Find where the given text appears and provide that cell's center as (X, Y) coordinate. 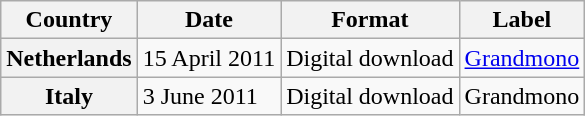
15 April 2011 (209, 58)
Date (209, 20)
Label (522, 20)
Country (69, 20)
3 June 2011 (209, 96)
Format (370, 20)
Italy (69, 96)
Netherlands (69, 58)
